Locate the cell with the specified text and output its (x, y) center coordinate. 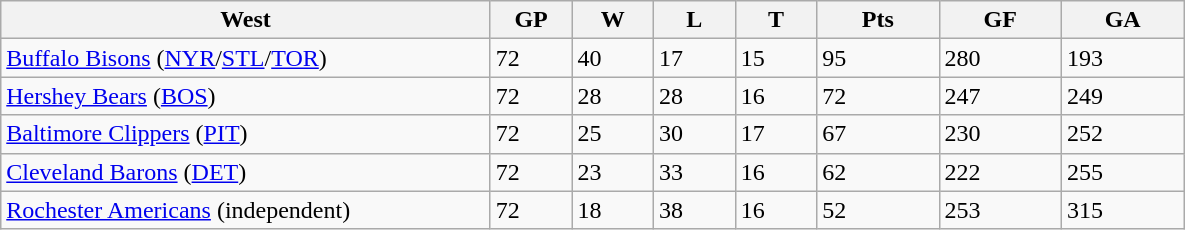
15 (776, 58)
West (246, 20)
280 (1000, 58)
Baltimore Clippers (PIT) (246, 134)
W (613, 20)
Hershey Bears (BOS) (246, 96)
33 (695, 172)
255 (1122, 172)
230 (1000, 134)
52 (878, 210)
Pts (878, 20)
L (695, 20)
T (776, 20)
38 (695, 210)
95 (878, 58)
193 (1122, 58)
GP (531, 20)
Cleveland Barons (DET) (246, 172)
GF (1000, 20)
Buffalo Bisons (NYR/STL/TOR) (246, 58)
23 (613, 172)
30 (695, 134)
Rochester Americans (independent) (246, 210)
GA (1122, 20)
18 (613, 210)
62 (878, 172)
40 (613, 58)
249 (1122, 96)
252 (1122, 134)
247 (1000, 96)
253 (1000, 210)
67 (878, 134)
315 (1122, 210)
222 (1000, 172)
25 (613, 134)
